Search for the cell housing the specified text and yield its [X, Y] center coordinate. 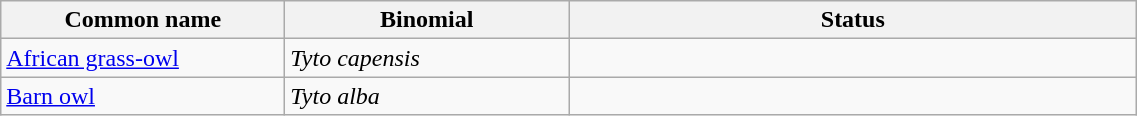
Barn owl [143, 96]
African grass-owl [143, 58]
Tyto capensis [427, 58]
Status [853, 20]
Tyto alba [427, 96]
Common name [143, 20]
Binomial [427, 20]
